Capture the cell that displays the provided text and extract its (X, Y) central coordinate. 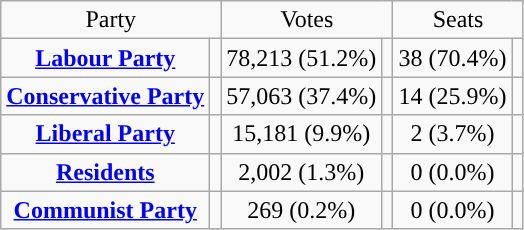
38 (70.4%) (452, 58)
Labour Party (106, 58)
78,213 (51.2%) (302, 58)
15,181 (9.9%) (302, 134)
57,063 (37.4%) (302, 96)
Residents (106, 172)
Votes (307, 20)
Communist Party (106, 210)
Party (111, 20)
Seats (458, 20)
269 (0.2%) (302, 210)
2,002 (1.3%) (302, 172)
14 (25.9%) (452, 96)
Conservative Party (106, 96)
Liberal Party (106, 134)
2 (3.7%) (452, 134)
